For the text-containing cell, return its midpoint in (X, Y) coordinate format. 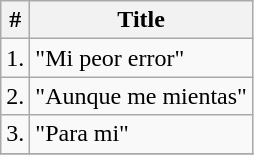
"Mi peor error" (142, 58)
2. (16, 96)
"Para mi" (142, 134)
# (16, 20)
"Aunque me mientas" (142, 96)
Title (142, 20)
1. (16, 58)
3. (16, 134)
